For the text-containing cell, return its midpoint in [X, Y] coordinate format. 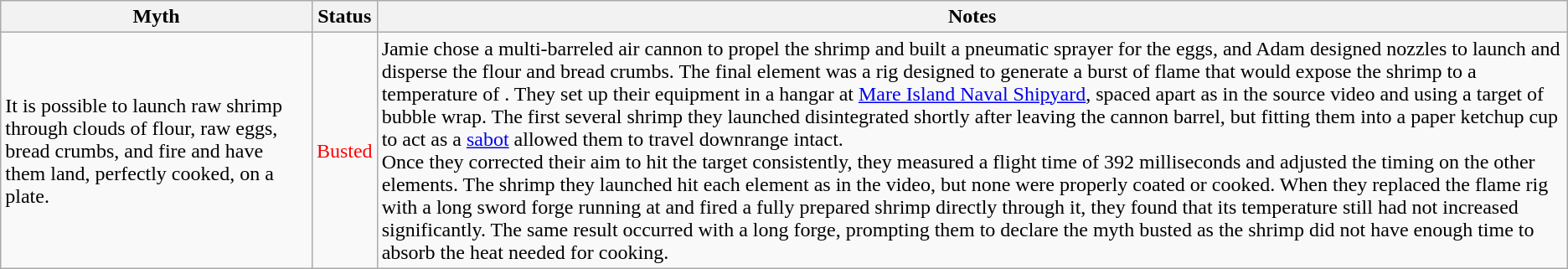
Busted [344, 151]
It is possible to launch raw shrimp through clouds of flour, raw eggs, bread crumbs, and fire and have them land, perfectly cooked, on a plate. [157, 151]
Myth [157, 17]
Status [344, 17]
Notes [972, 17]
